From the cell containing the given text, extract its center point as [X, Y] coordinate. 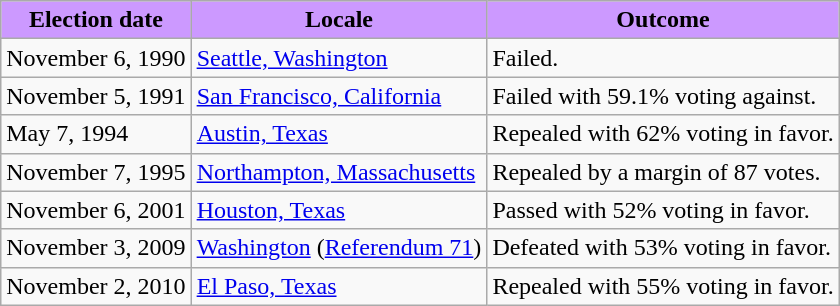
November 5, 1991 [96, 96]
Houston, Texas [339, 210]
Repealed with 62% voting in favor. [663, 134]
Election date [96, 20]
Locale [339, 20]
Austin, Texas [339, 134]
Outcome [663, 20]
November 7, 1995 [96, 172]
Seattle, Washington [339, 58]
Northampton, Massachusetts [339, 172]
November 3, 2009 [96, 248]
Failed. [663, 58]
November 6, 2001 [96, 210]
May 7, 1994 [96, 134]
Defeated with 53% voting in favor. [663, 248]
Repealed with 55% voting in favor. [663, 286]
San Francisco, California [339, 96]
Failed with 59.1% voting against. [663, 96]
Washington (Referendum 71) [339, 248]
El Paso, Texas [339, 286]
November 6, 1990 [96, 58]
Repealed by a margin of 87 votes. [663, 172]
Passed with 52% voting in favor. [663, 210]
November 2, 2010 [96, 286]
